Identify which cell holds the provided text, then report its [x, y] central coordinate. 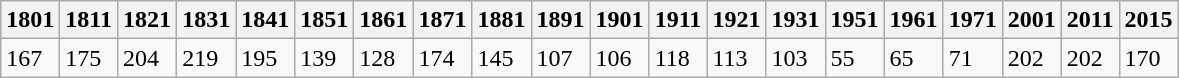
1891 [560, 20]
1811 [89, 20]
107 [560, 58]
1921 [736, 20]
128 [384, 58]
1801 [30, 20]
2011 [1090, 20]
219 [206, 58]
1971 [972, 20]
204 [148, 58]
1831 [206, 20]
1841 [266, 20]
106 [620, 58]
1911 [678, 20]
195 [266, 58]
1871 [442, 20]
2001 [1032, 20]
145 [502, 58]
1951 [854, 20]
1821 [148, 20]
1881 [502, 20]
170 [1148, 58]
113 [736, 58]
167 [30, 58]
65 [914, 58]
55 [854, 58]
1931 [796, 20]
1901 [620, 20]
103 [796, 58]
139 [324, 58]
1861 [384, 20]
175 [89, 58]
71 [972, 58]
1961 [914, 20]
118 [678, 58]
174 [442, 58]
2015 [1148, 20]
1851 [324, 20]
